Output the [x, y] coordinate of the center of the cell containing the given text.  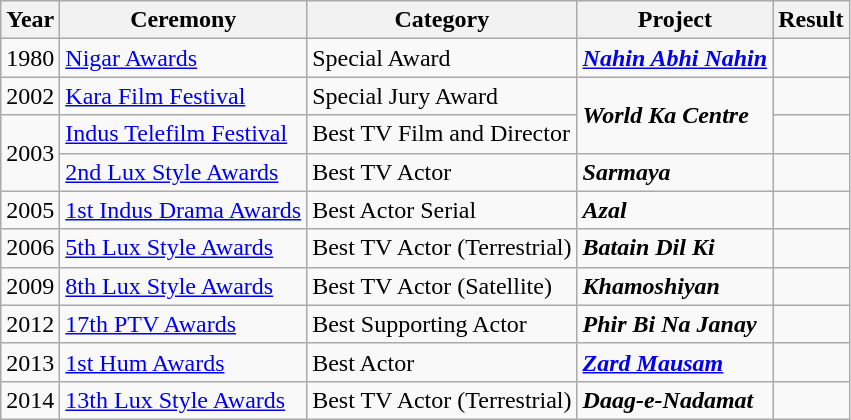
2005 [30, 210]
Year [30, 20]
Best Actor [442, 362]
Best Supporting Actor [442, 324]
Sarmaya [675, 172]
1st Hum Awards [184, 362]
Best TV Actor [442, 172]
2002 [30, 96]
13th Lux Style Awards [184, 400]
8th Lux Style Awards [184, 286]
2012 [30, 324]
Batain Dil Ki [675, 248]
World Ka Centre [675, 115]
2013 [30, 362]
Project [675, 20]
Category [442, 20]
Special Award [442, 58]
Result [811, 20]
Zard Mausam [675, 362]
Khamoshiyan [675, 286]
2006 [30, 248]
1980 [30, 58]
Azal [675, 210]
Best TV Film and Director [442, 134]
Daag-e-Nadamat [675, 400]
Best TV Actor (Satellite) [442, 286]
17th PTV Awards [184, 324]
Indus Telefilm Festival [184, 134]
Special Jury Award [442, 96]
2nd Lux Style Awards [184, 172]
2014 [30, 400]
Phir Bi Na Janay [675, 324]
5th Lux Style Awards [184, 248]
2009 [30, 286]
2003 [30, 153]
Kara Film Festival [184, 96]
Nahin Abhi Nahin [675, 58]
Nigar Awards [184, 58]
1st Indus Drama Awards [184, 210]
Ceremony [184, 20]
Best Actor Serial [442, 210]
